For the text-containing cell, return its midpoint in (X, Y) coordinate format. 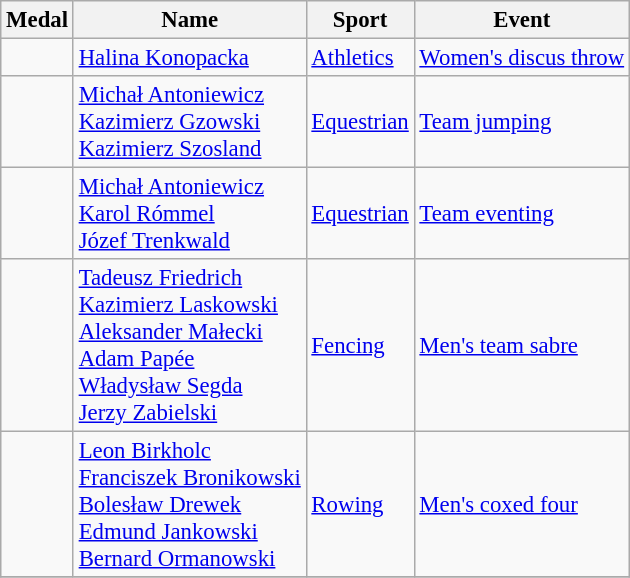
Team eventing (522, 214)
Men's team sabre (522, 346)
Rowing (360, 505)
Fencing (360, 346)
Name (190, 20)
Michał AntoniewiczKarol RómmelJózef Trenkwald (190, 214)
Sport (360, 20)
Tadeusz FriedrichKazimierz LaskowskiAleksander MałeckiAdam PapéeWładysław SegdaJerzy Zabielski (190, 346)
Women's discus throw (522, 58)
Halina Konopacka (190, 58)
Athletics (360, 58)
Team jumping (522, 122)
Medal (38, 20)
Leon BirkholcFranciszek BronikowskiBolesław DrewekEdmund JankowskiBernard Ormanowski (190, 505)
Men's coxed four (522, 505)
Event (522, 20)
Michał AntoniewiczKazimierz GzowskiKazimierz Szosland (190, 122)
